Provide the (X, Y) coordinate of the cell's center where the given text is located.  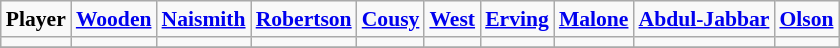
Player (36, 19)
Abdul-Jabbar (704, 19)
West (452, 19)
Naismith (204, 19)
Olson (806, 19)
Erving (517, 19)
Robertson (304, 19)
Wooden (114, 19)
Cousy (391, 19)
Malone (594, 19)
